Detect which cell encompasses the target text, then output its (x, y) center coordinate. 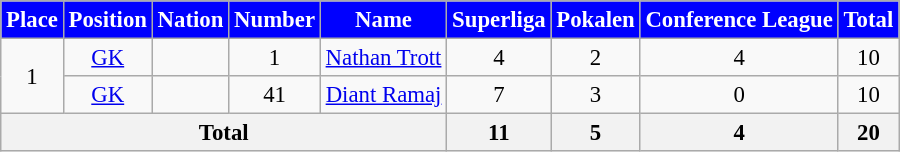
Name (383, 20)
0 (739, 95)
3 (596, 95)
Diant Ramaj (383, 95)
Conference League (739, 20)
Nathan Trott (383, 58)
Position (108, 20)
41 (275, 95)
Superliga (499, 20)
20 (868, 133)
Nation (190, 20)
7 (499, 95)
Pokalen (596, 20)
Number (275, 20)
2 (596, 58)
Place (32, 20)
5 (596, 133)
11 (499, 133)
